Pinpoint the cell where the given text exists, returning its (x, y) midpoint coordinate. 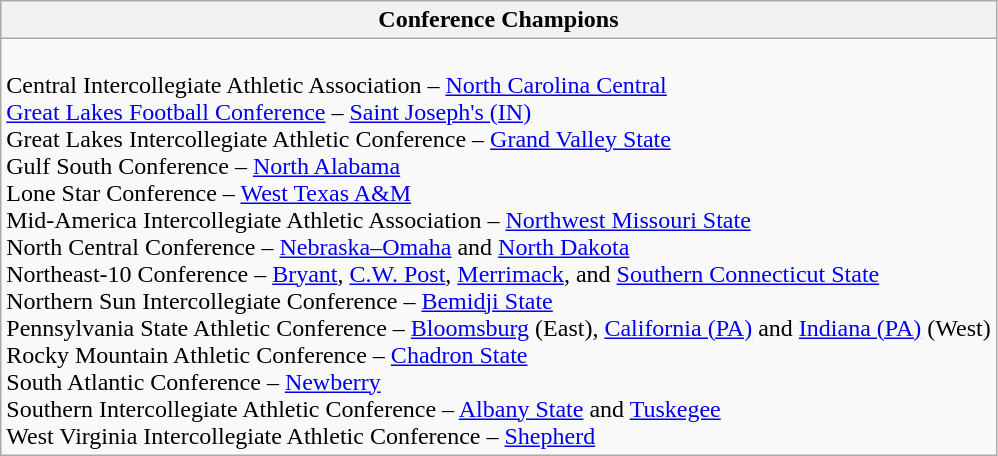
Conference Champions (498, 20)
